Search for the cell housing the specified text and yield its [x, y] center coordinate. 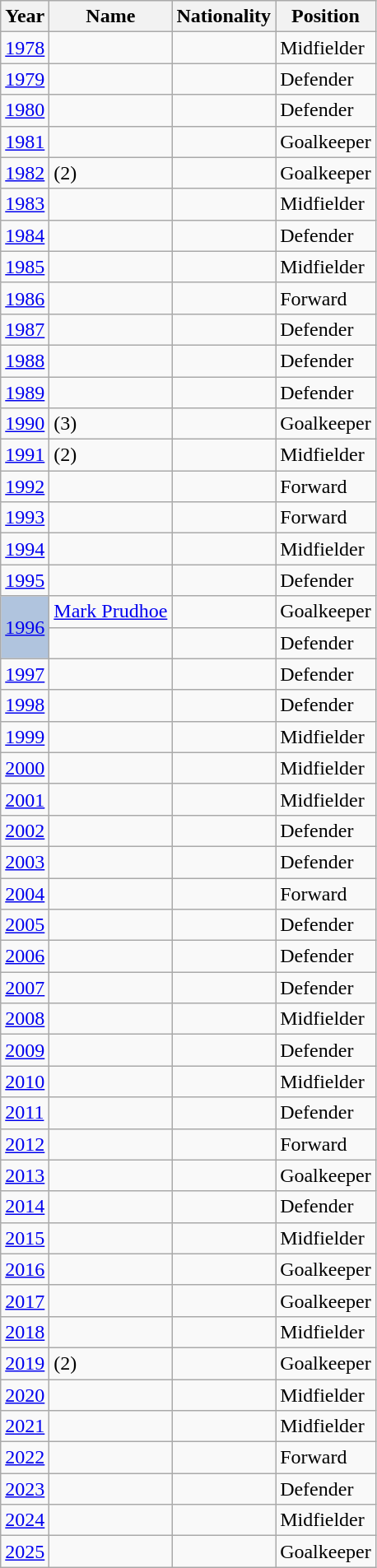
1993 [25, 518]
Year [25, 16]
2020 [25, 1395]
2017 [25, 1300]
2002 [25, 831]
2008 [25, 1019]
1998 [25, 705]
1991 [25, 455]
2005 [25, 925]
1990 [25, 424]
1979 [25, 79]
1997 [25, 674]
Nationality [224, 16]
1987 [25, 329]
2014 [25, 1207]
2025 [25, 1552]
1995 [25, 580]
2001 [25, 799]
2016 [25, 1269]
1978 [25, 48]
2004 [25, 893]
1984 [25, 235]
2013 [25, 1175]
2019 [25, 1363]
Position [326, 16]
2018 [25, 1332]
(3) [110, 424]
1986 [25, 298]
2000 [25, 768]
2015 [25, 1238]
2003 [25, 862]
1988 [25, 361]
2021 [25, 1426]
1983 [25, 204]
2007 [25, 988]
2023 [25, 1489]
2022 [25, 1458]
Name [110, 16]
Mark Prudhoe [110, 612]
1980 [25, 110]
1989 [25, 393]
1981 [25, 142]
2009 [25, 1050]
1992 [25, 486]
2024 [25, 1520]
2012 [25, 1144]
1994 [25, 549]
2010 [25, 1082]
1999 [25, 737]
1985 [25, 267]
1982 [25, 173]
1996 [25, 627]
2006 [25, 956]
2011 [25, 1113]
